Find where the given text appears and provide that cell's center as (X, Y) coordinate. 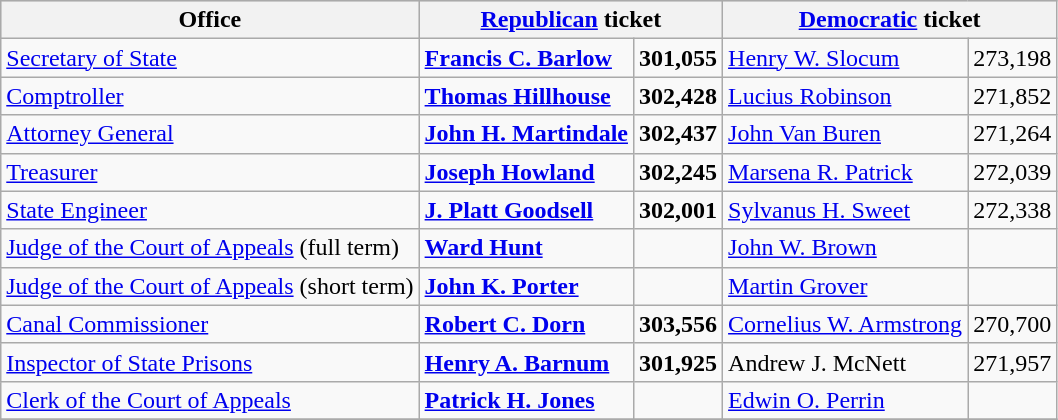
270,700 (1012, 324)
Lucius Robinson (846, 96)
272,338 (1012, 210)
Marsena R. Patrick (846, 172)
301,055 (678, 58)
Canal Commissioner (210, 324)
302,437 (678, 134)
Robert C. Dorn (526, 324)
Democratic ticket (890, 20)
Secretary of State (210, 58)
302,245 (678, 172)
Clerk of the Court of Appeals (210, 400)
Sylvanus H. Sweet (846, 210)
Andrew J. McNett (846, 362)
Edwin O. Perrin (846, 400)
Patrick H. Jones (526, 400)
John W. Brown (846, 248)
Judge of the Court of Appeals (full term) (210, 248)
Judge of the Court of Appeals (short term) (210, 286)
302,001 (678, 210)
Office (210, 20)
272,039 (1012, 172)
John K. Porter (526, 286)
273,198 (1012, 58)
J. Platt Goodsell (526, 210)
271,852 (1012, 96)
Henry A. Barnum (526, 362)
Comptroller (210, 96)
John H. Martindale (526, 134)
303,556 (678, 324)
State Engineer (210, 210)
Ward Hunt (526, 248)
Joseph Howland (526, 172)
John Van Buren (846, 134)
Thomas Hillhouse (526, 96)
271,264 (1012, 134)
Cornelius W. Armstrong (846, 324)
Martin Grover (846, 286)
271,957 (1012, 362)
301,925 (678, 362)
Treasurer (210, 172)
Republican ticket (570, 20)
Henry W. Slocum (846, 58)
Inspector of State Prisons (210, 362)
Attorney General (210, 134)
Francis C. Barlow (526, 58)
302,428 (678, 96)
